Return the (x, y) coordinate for the center point of the cell that contains the specified text.  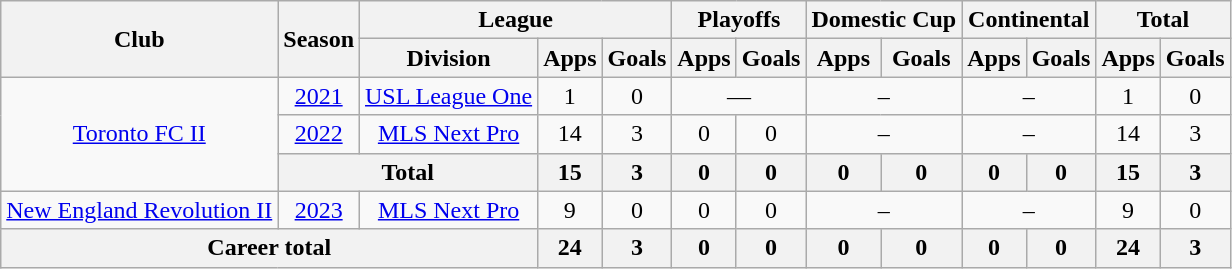
League (516, 20)
Toronto FC II (140, 134)
2021 (319, 96)
USL League One (449, 96)
Division (449, 58)
Domestic Cup (884, 20)
Continental (1029, 20)
Season (319, 39)
2023 (319, 210)
Playoffs (739, 20)
New England Revolution II (140, 210)
Club (140, 39)
2022 (319, 134)
Career total (270, 248)
— (739, 96)
